Determine the (x, y) coordinate at the center of the cell enclosing the given text.  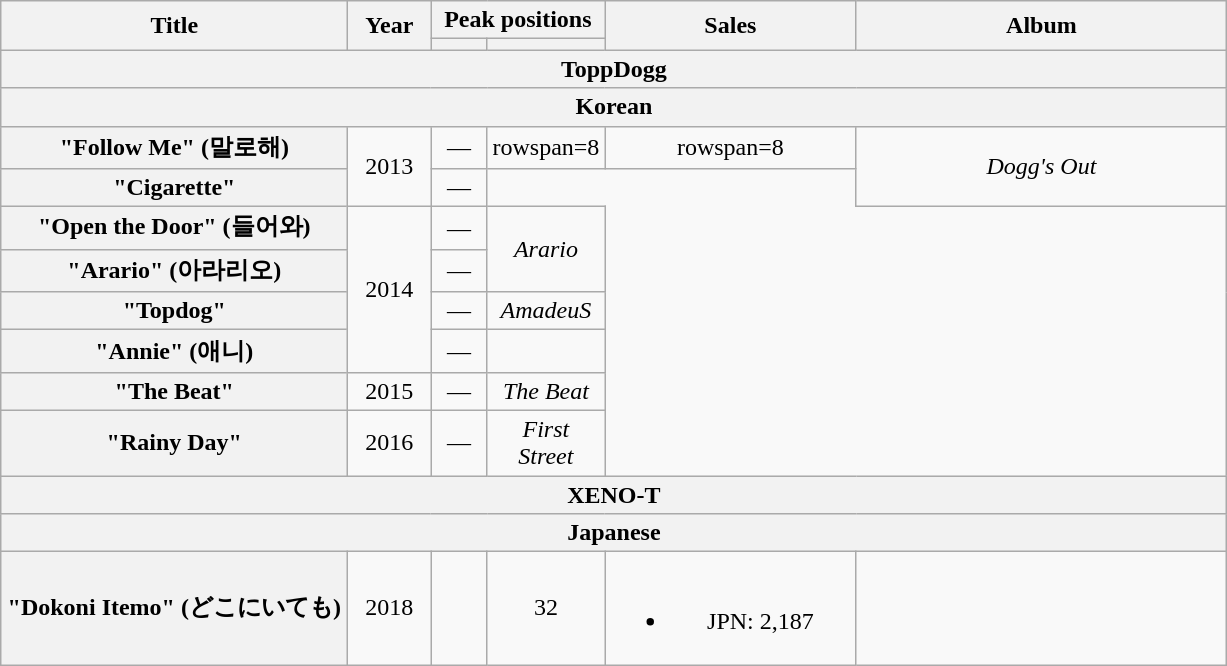
Dogg's Out (1042, 166)
Korean (614, 107)
Japanese (614, 533)
JPN: 2,187 (730, 608)
Arario (546, 250)
Year (390, 26)
"Annie" (애니) (174, 352)
ToppDogg (614, 69)
Sales (730, 26)
First Street (546, 442)
Peak positions (518, 20)
"Dokoni Itemo" (どこにいても) (174, 608)
Album (1042, 26)
AmadeuS (546, 311)
"Open the Door" (들어와) (174, 228)
The Beat (546, 391)
"Follow Me" (말로해) (174, 148)
2013 (390, 166)
"Arario" (아라리오) (174, 270)
32 (546, 608)
2018 (390, 608)
2014 (390, 290)
Title (174, 26)
2015 (390, 391)
"Cigarette" (174, 188)
"Topdog" (174, 311)
"The Beat" (174, 391)
XENO-T (614, 495)
"Rainy Day" (174, 442)
2016 (390, 442)
